Locate the cell with the specified text and output its [X, Y] center coordinate. 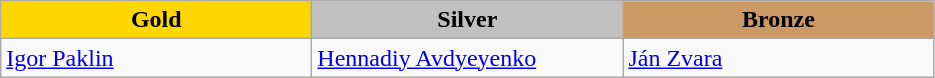
Silver [468, 20]
Igor Paklin [156, 58]
Hennadiy Avdyeyenko [468, 58]
Bronze [778, 20]
Ján Zvara [778, 58]
Gold [156, 20]
